Scan for the cell matching the given text and deliver its (x, y) coordinate at center. 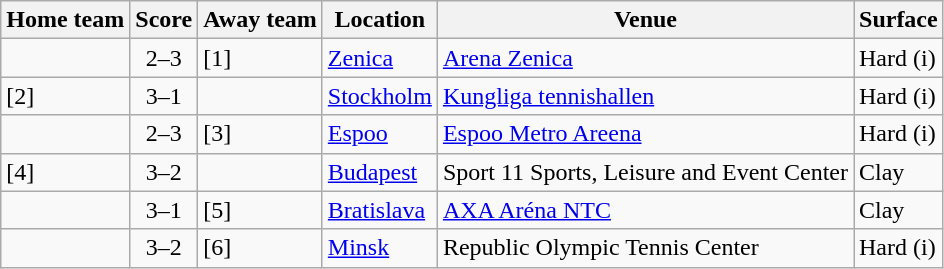
[3] (260, 134)
Sport 11 Sports, Leisure and Event Center (645, 172)
Surface (899, 20)
Score (164, 20)
[6] (260, 248)
Home team (66, 20)
Venue (645, 20)
Arena Zenica (645, 58)
[2] (66, 96)
Republic Olympic Tennis Center (645, 248)
Zenica (380, 58)
Bratislava (380, 210)
Espoo (380, 134)
Budapest (380, 172)
Stockholm (380, 96)
AXA Aréna NTC (645, 210)
[4] (66, 172)
Kungliga tennishallen (645, 96)
Espoo Metro Areena (645, 134)
Away team (260, 20)
[1] (260, 58)
[5] (260, 210)
Minsk (380, 248)
Location (380, 20)
